Search for the cell housing the specified text and yield its (x, y) center coordinate. 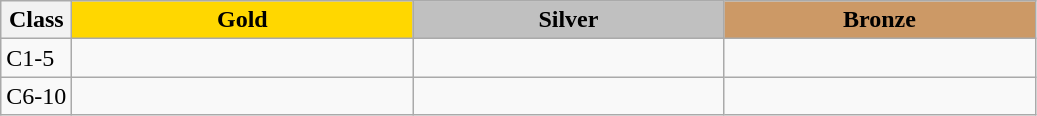
Class (36, 20)
C1-5 (36, 58)
Bronze (880, 20)
Silver (568, 20)
C6-10 (36, 96)
Gold (242, 20)
